Search for the cell housing the specified text and yield its [X, Y] center coordinate. 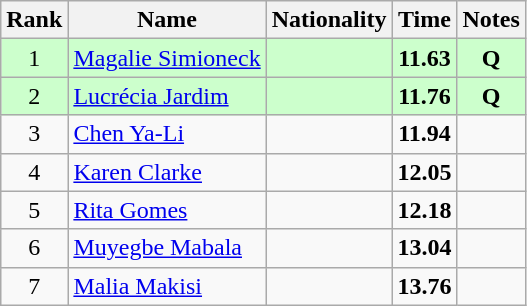
13.76 [424, 286]
Name [167, 20]
1 [34, 58]
Rank [34, 20]
11.63 [424, 58]
6 [34, 248]
4 [34, 172]
5 [34, 210]
11.94 [424, 134]
2 [34, 96]
3 [34, 134]
Karen Clarke [167, 172]
Nationality [329, 20]
Rita Gomes [167, 210]
13.04 [424, 248]
Muyegbe Mabala [167, 248]
7 [34, 286]
11.76 [424, 96]
Time [424, 20]
12.05 [424, 172]
Notes [491, 20]
Chen Ya-Li [167, 134]
Lucrécia Jardim [167, 96]
Malia Makisi [167, 286]
Magalie Simioneck [167, 58]
12.18 [424, 210]
